Return the (x, y) coordinate for the center point of the cell that contains the specified text.  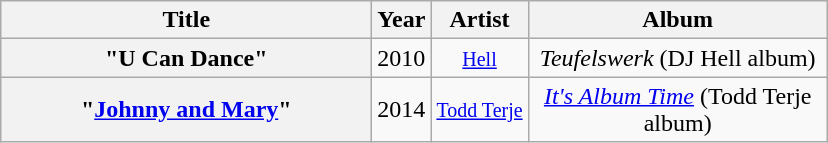
2010 (402, 58)
Teufelswerk (DJ Hell album) (678, 58)
"Johnny and Mary" (186, 110)
Hell (480, 58)
It's Album Time (Todd Terje album) (678, 110)
Year (402, 20)
2014 (402, 110)
Artist (480, 20)
Todd Terje (480, 110)
Title (186, 20)
"U Can Dance" (186, 58)
Album (678, 20)
